Capture the cell that displays the provided text and extract its [x, y] central coordinate. 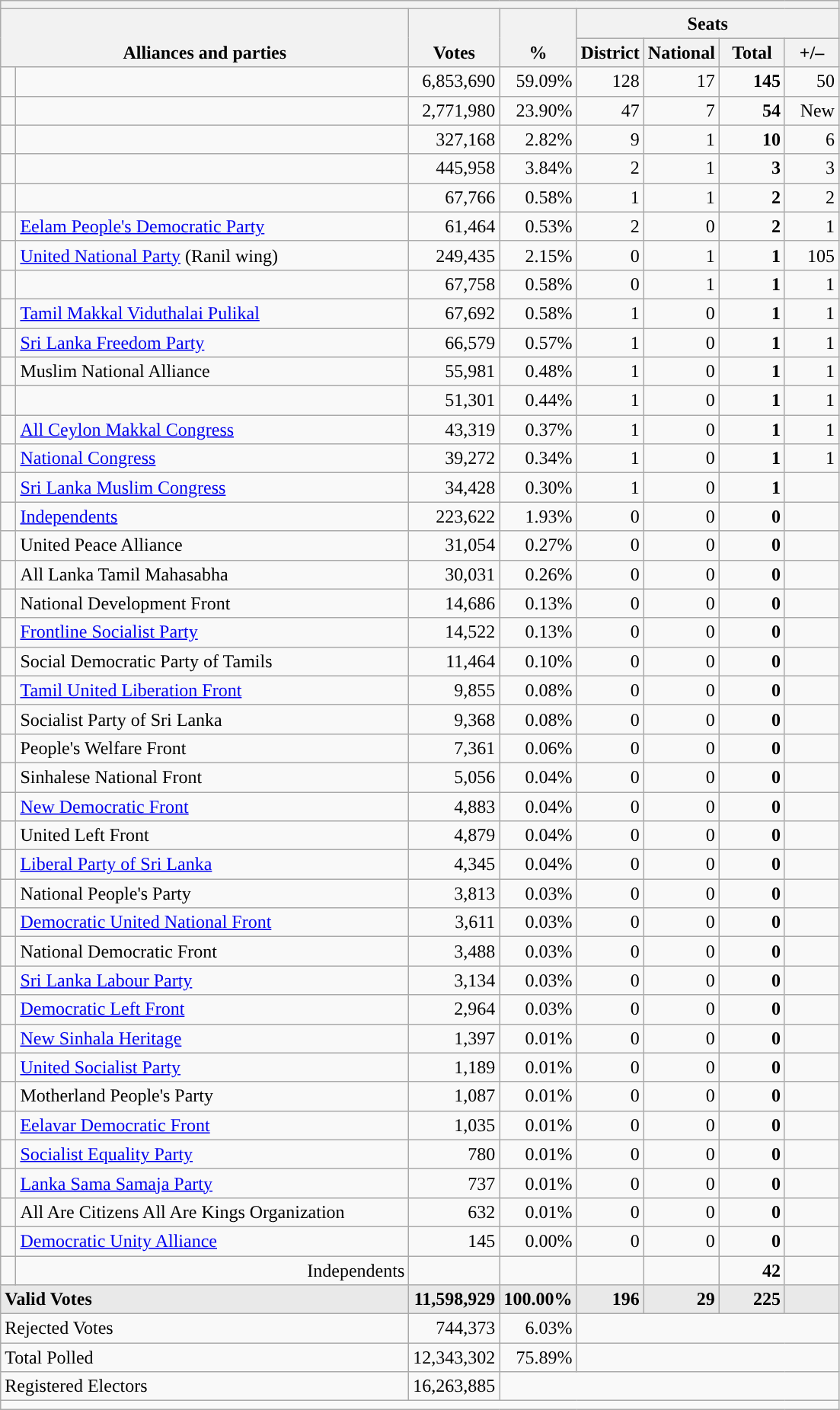
39,272 [454, 459]
0.10% [538, 661]
223,622 [454, 516]
Eelam People's Democratic Party [212, 226]
59.09% [538, 82]
0.30% [538, 488]
2,771,980 [454, 110]
% [538, 38]
Socialist Equality Party [212, 1154]
9 [610, 139]
30,031 [454, 574]
Socialist Party of Sri Lanka [212, 719]
3,488 [454, 951]
Seats [708, 24]
67,766 [454, 197]
445,958 [454, 168]
Tamil United Liberation Front [212, 690]
National Congress [212, 459]
196 [610, 1300]
3,813 [454, 894]
6,853,690 [454, 82]
Sri Lanka Freedom Party [212, 342]
All Ceylon Makkal Congress [212, 430]
16,263,885 [454, 1386]
New Sinhala Heritage [212, 1038]
737 [454, 1183]
249,435 [454, 255]
7 [681, 110]
55,981 [454, 372]
Muslim National Alliance [212, 372]
New Democratic Front [212, 807]
34,428 [454, 488]
0.48% [538, 372]
0.27% [538, 545]
11,598,929 [454, 1300]
4,883 [454, 807]
2,964 [454, 1009]
Total [752, 53]
47 [610, 110]
10 [752, 139]
Sinhalese National Front [212, 777]
100.00% [538, 1300]
51,301 [454, 401]
67,692 [454, 313]
United Peace Alliance [212, 545]
6.03% [538, 1328]
Democratic United National Front [212, 922]
42 [752, 1270]
327,168 [454, 139]
6 [812, 139]
54 [752, 110]
3.84% [538, 168]
United Socialist Party [212, 1067]
3,611 [454, 922]
105 [812, 255]
0.44% [538, 401]
31,054 [454, 545]
9,855 [454, 690]
1,035 [454, 1125]
Alliances and parties [205, 38]
Frontline Socialist Party [212, 632]
5,056 [454, 777]
National Democratic Front [212, 951]
1,189 [454, 1067]
0.06% [538, 748]
All Are Citizens All Are Kings Organization [212, 1212]
Eelavar Democratic Front [212, 1125]
4,345 [454, 865]
12,343,302 [454, 1357]
61,464 [454, 226]
1,397 [454, 1038]
+/– [812, 53]
District [610, 53]
Liberal Party of Sri Lanka [212, 865]
128 [610, 82]
1.93% [538, 516]
Tamil Makkal Viduthalai Pulikal [212, 313]
National [681, 53]
0.34% [538, 459]
New [812, 110]
7,361 [454, 748]
Lanka Sama Samaja Party [212, 1183]
0.26% [538, 574]
Votes [454, 38]
50 [812, 82]
0.00% [538, 1241]
Sri Lanka Labour Party [212, 980]
1,087 [454, 1096]
People's Welfare Front [212, 748]
3,134 [454, 980]
Valid Votes [205, 1300]
0.57% [538, 342]
9,368 [454, 719]
14,686 [454, 603]
29 [681, 1300]
2.15% [538, 255]
0.53% [538, 226]
All Lanka Tamil Mahasabha [212, 574]
744,373 [454, 1328]
0.37% [538, 430]
Motherland People's Party [212, 1096]
2.82% [538, 139]
225 [752, 1300]
National Development Front [212, 603]
43,319 [454, 430]
Total Polled [205, 1357]
17 [681, 82]
4,879 [454, 836]
Sri Lanka Muslim Congress [212, 488]
United Left Front [212, 836]
632 [454, 1212]
National People's Party [212, 894]
11,464 [454, 661]
United National Party (Ranil wing) [212, 255]
67,758 [454, 284]
75.89% [538, 1357]
Democratic Unity Alliance [212, 1241]
780 [454, 1154]
Democratic Left Front [212, 1009]
66,579 [454, 342]
23.90% [538, 110]
14,522 [454, 632]
Rejected Votes [205, 1328]
Registered Electors [205, 1386]
Social Democratic Party of Tamils [212, 661]
